Return the [X, Y] coordinate for the center point of the cell that contains the specified text.  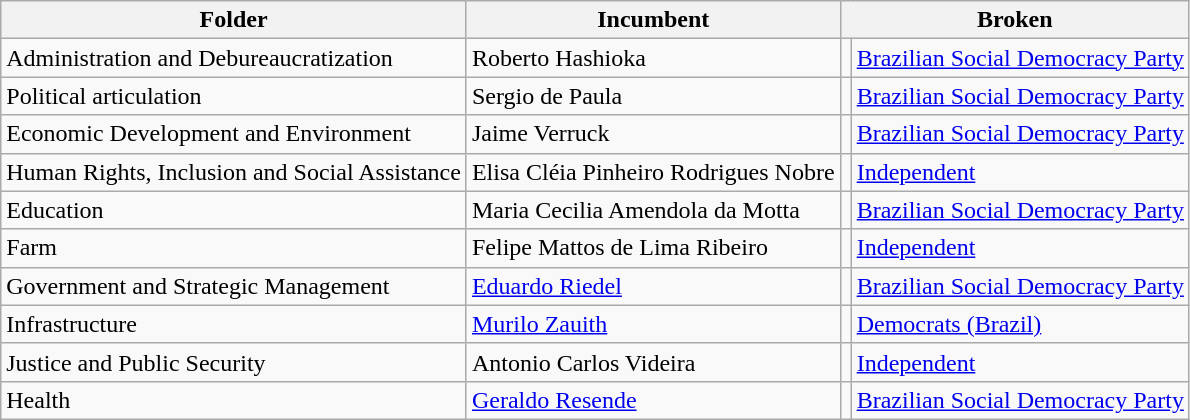
Government and Strategic Management [234, 286]
Broken [1014, 20]
Geraldo Resende [653, 400]
Antonio Carlos Videira [653, 362]
Human Rights, Inclusion and Social Assistance [234, 172]
Felipe Mattos de Lima Ribeiro [653, 248]
Incumbent [653, 20]
Political articulation [234, 96]
Justice and Public Security [234, 362]
Jaime Verruck [653, 134]
Murilo Zauith [653, 324]
Maria Cecilia Amendola da Motta [653, 210]
Sergio de Paula [653, 96]
Folder [234, 20]
Farm [234, 248]
Roberto Hashioka [653, 58]
Health [234, 400]
Infrastructure [234, 324]
Eduardo Riedel [653, 286]
Education [234, 210]
Administration and Debureaucratization [234, 58]
Elisa Cléia Pinheiro Rodrigues Nobre [653, 172]
Economic Development and Environment [234, 134]
Democrats (Brazil) [1020, 324]
